Determine the (X, Y) coordinate at the center of the cell enclosing the given text.  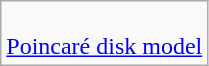
Poincaré disk model (104, 34)
